Provide the [x, y] coordinate of the cell's center where the given text is located.  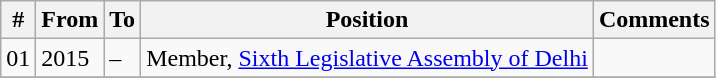
– [122, 58]
01 [18, 58]
From [70, 20]
# [18, 20]
2015 [70, 58]
To [122, 20]
Member, Sixth Legislative Assembly of Delhi [368, 58]
Position [368, 20]
Comments [654, 20]
